For the text-containing cell, return its midpoint in [X, Y] coordinate format. 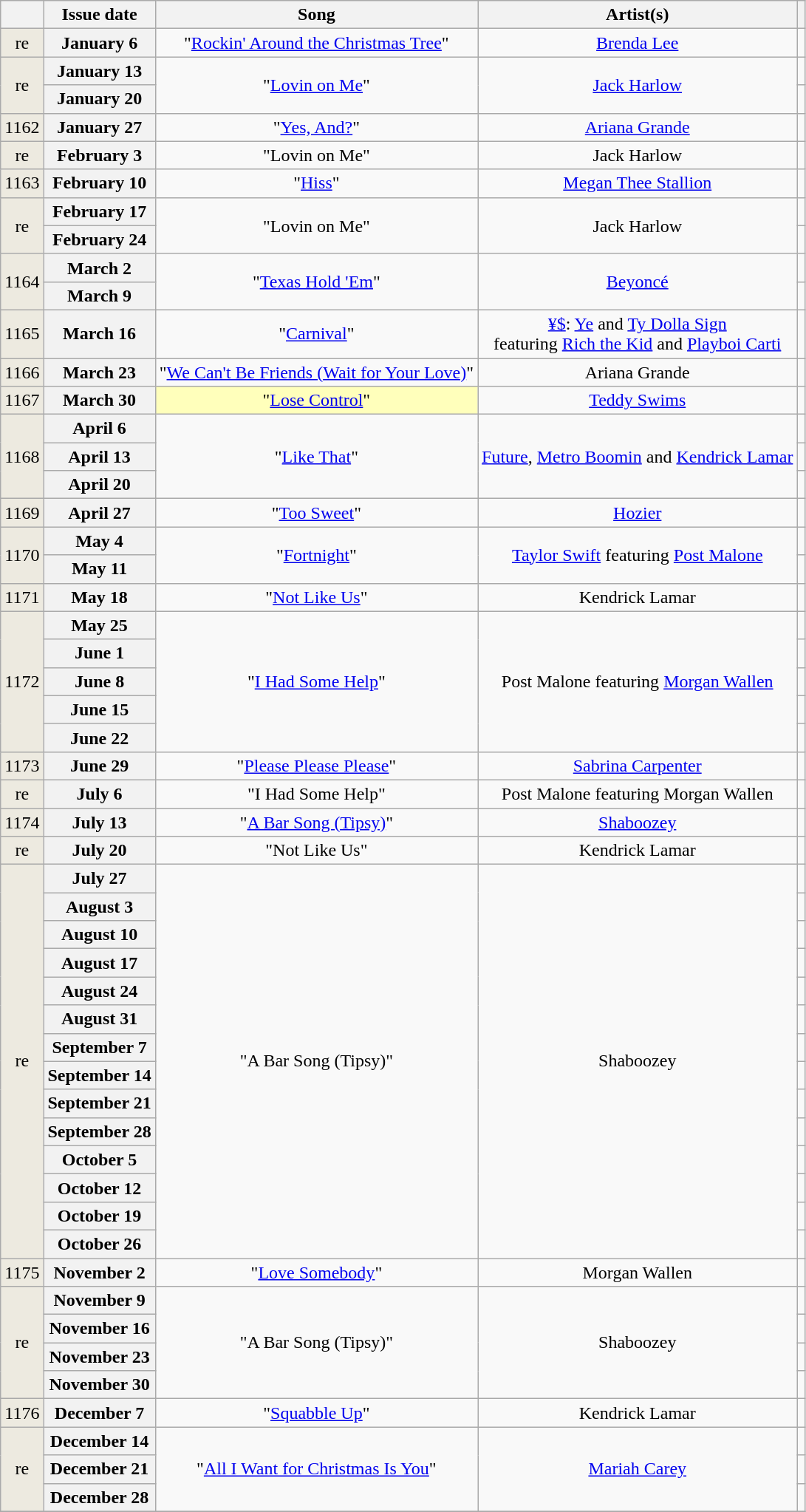
Megan Thee Stallion [638, 183]
September 28 [99, 1131]
April 27 [99, 513]
August 17 [99, 963]
July 27 [99, 879]
July 6 [99, 794]
"Carnival" [316, 334]
Beyoncé [638, 282]
1168 [22, 457]
January 27 [99, 127]
1165 [22, 334]
1167 [22, 401]
"Lose Control" [316, 401]
July 20 [99, 851]
April 13 [99, 457]
1171 [22, 597]
1172 [22, 681]
October 26 [99, 1244]
June 22 [99, 738]
September 7 [99, 1047]
August 24 [99, 991]
June 1 [99, 653]
February 3 [99, 155]
January 13 [99, 71]
1174 [22, 823]
December 7 [99, 1413]
Issue date [99, 15]
September 21 [99, 1103]
"Please Please Please" [316, 766]
Taylor Swift featuring Post Malone [638, 555]
November 9 [99, 1301]
August 3 [99, 907]
Morgan Wallen [638, 1272]
February 10 [99, 183]
July 13 [99, 823]
Brenda Lee [638, 43]
1169 [22, 513]
June 15 [99, 709]
1166 [22, 372]
1176 [22, 1413]
1175 [22, 1272]
Sabrina Carpenter [638, 766]
May 18 [99, 597]
Hozier [638, 513]
"Like That" [316, 457]
Song [316, 15]
"Hiss" [316, 183]
1170 [22, 555]
May 4 [99, 541]
¥$: Ye and Ty Dolla Signfeaturing Rich the Kid and Playboi Carti [638, 334]
October 12 [99, 1188]
"We Can't Be Friends (Wait for Your Love)" [316, 372]
"All I Want for Christmas Is You" [316, 1469]
March 9 [99, 296]
1162 [22, 127]
October 19 [99, 1216]
June 29 [99, 766]
Future, Metro Boomin and Kendrick Lamar [638, 457]
"Yes, And?" [316, 127]
December 28 [99, 1497]
February 24 [99, 239]
"Squabble Up" [316, 1413]
September 14 [99, 1075]
Mariah Carey [638, 1469]
November 16 [99, 1329]
May 25 [99, 625]
November 23 [99, 1357]
August 10 [99, 935]
February 17 [99, 211]
March 16 [99, 334]
"Texas Hold 'Em" [316, 282]
1173 [22, 766]
"Love Somebody" [316, 1272]
November 30 [99, 1385]
November 2 [99, 1272]
March 30 [99, 401]
1164 [22, 282]
Teddy Swims [638, 401]
Artist(s) [638, 15]
December 14 [99, 1441]
March 23 [99, 372]
October 5 [99, 1159]
March 2 [99, 268]
"Too Sweet" [316, 513]
April 6 [99, 429]
April 20 [99, 485]
"Rockin' Around the Christmas Tree" [316, 43]
1163 [22, 183]
June 8 [99, 681]
December 21 [99, 1469]
May 11 [99, 569]
January 20 [99, 99]
August 31 [99, 1019]
"Fortnight" [316, 555]
January 6 [99, 43]
